Return the (x, y) coordinate for the center point of the cell that contains the specified text.  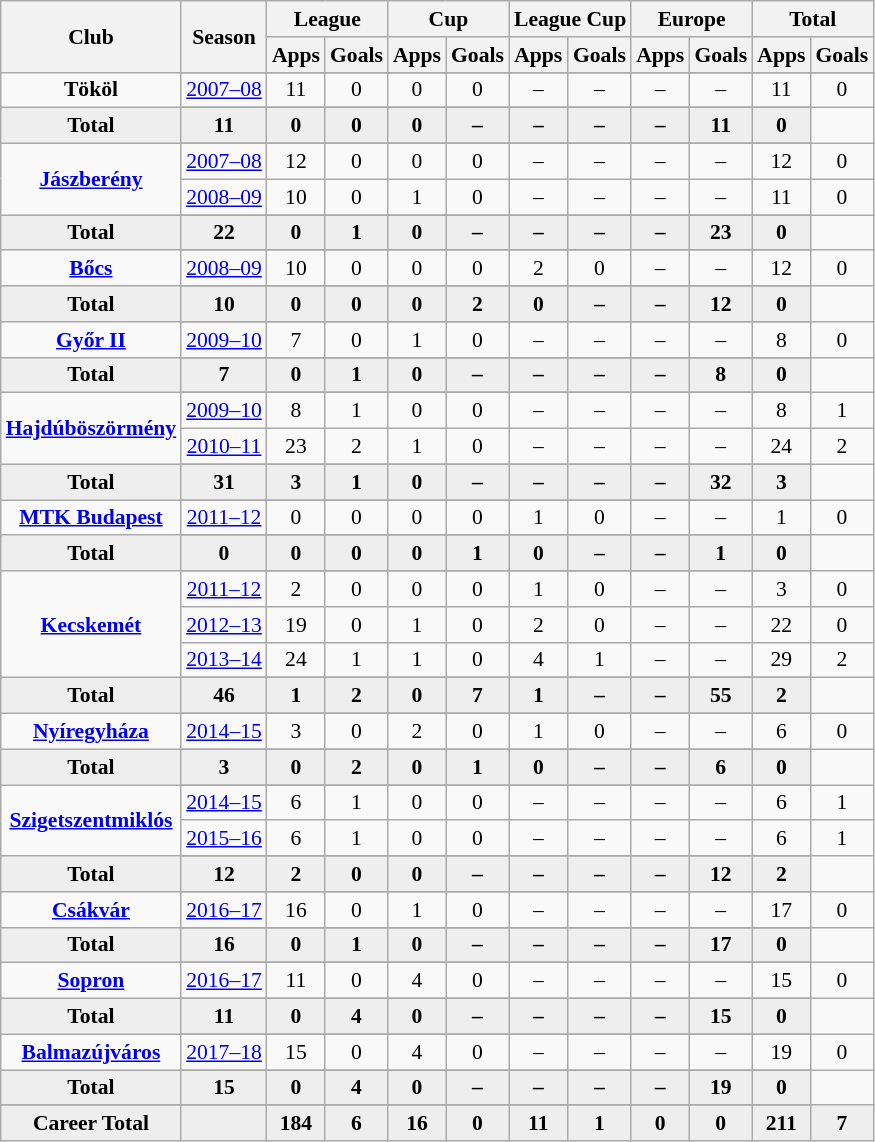
Győr II (91, 340)
Csákvár (91, 910)
211 (781, 1124)
Szigetszentmiklós (91, 820)
Europe (692, 19)
32 (720, 482)
MTK Budapest (91, 518)
2015–16 (224, 839)
184 (296, 1124)
Tököl (91, 90)
Bőcs (91, 269)
2017–18 (224, 1052)
2012–13 (224, 625)
29 (781, 660)
Balmazújváros (91, 1052)
Sopron (91, 981)
Kecskemét (91, 624)
2013–14 (224, 660)
Cup (448, 19)
Jászberény (91, 180)
League Cup (570, 19)
Season (224, 36)
Hajdúböszörmény (91, 428)
55 (720, 696)
League (328, 19)
31 (224, 482)
46 (224, 696)
Club (91, 36)
Nyíregyháza (91, 732)
2010–11 (224, 447)
Career Total (91, 1124)
